Return [X, Y] of the center of cell containing provided text 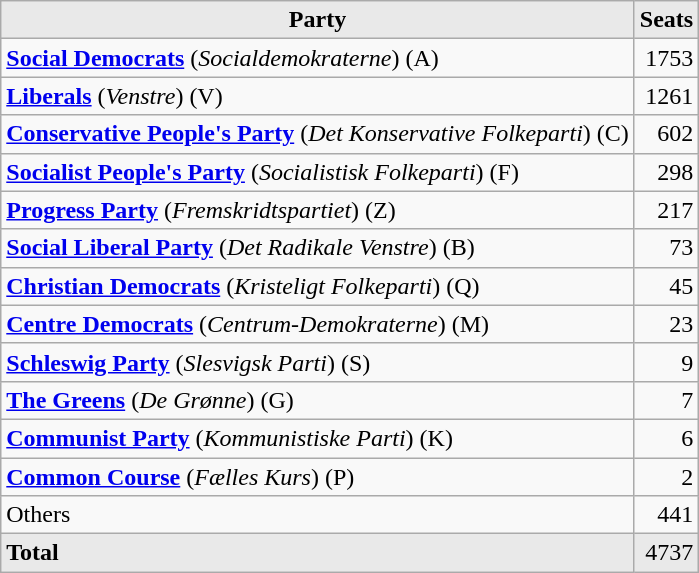
Social Liberal Party (Det Radikale Venstre) (B) [318, 248]
298 [666, 172]
Communist Party (Kommunistiske Parti) (K) [318, 438]
602 [666, 134]
9 [666, 362]
6 [666, 438]
1753 [666, 58]
217 [666, 210]
441 [666, 515]
Social Democrats (Socialdemokraterne) (A) [318, 58]
2 [666, 477]
Conservative People's Party (Det Konservative Folkeparti) (C) [318, 134]
Schleswig Party (Slesvigsk Parti) (S) [318, 362]
1261 [666, 96]
Socialist People's Party (Socialistisk Folkeparti) (F) [318, 172]
The Greens (De Grønne) (G) [318, 400]
Centre Democrats (Centrum-Demokraterne) (M) [318, 324]
Total [318, 553]
Common Course (Fælles Kurs) (P) [318, 477]
7 [666, 400]
4737 [666, 553]
Christian Democrats (Kristeligt Folkeparti) (Q) [318, 286]
Others [318, 515]
Liberals (Venstre) (V) [318, 96]
Seats [666, 20]
45 [666, 286]
Progress Party (Fremskridtspartiet) (Z) [318, 210]
73 [666, 248]
23 [666, 324]
Party [318, 20]
